Extract the [X, Y] coordinate from the center of the cell holding the provided text.  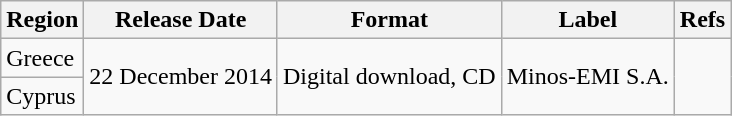
Cyprus [42, 96]
Digital download, CD [389, 77]
Refs [702, 20]
Format [389, 20]
Minos-EMI S.A. [588, 77]
Label [588, 20]
Region [42, 20]
Greece [42, 58]
22 December 2014 [181, 77]
Release Date [181, 20]
